Identify which cell holds the provided text, then report its (x, y) central coordinate. 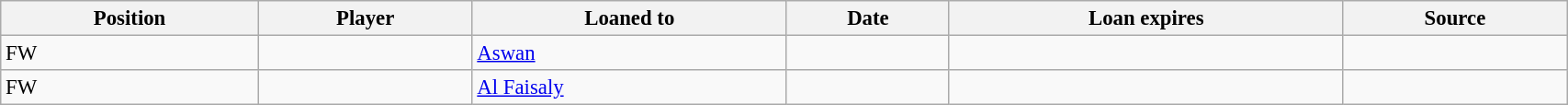
Al Faisaly (629, 87)
Aswan (629, 53)
Position (130, 18)
Loan expires (1146, 18)
Source (1455, 18)
Date (867, 18)
Loaned to (629, 18)
Player (366, 18)
